Return (x, y) of the center of cell containing provided text 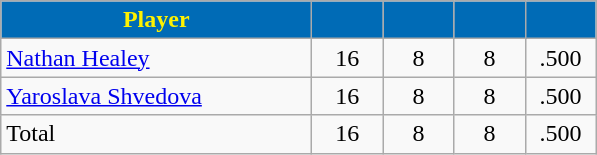
Yaroslava Shvedova (156, 96)
Total (156, 134)
Nathan Healey (156, 58)
Player (156, 20)
